Provide the (X, Y) coordinate of the cell's center where the given text is located.  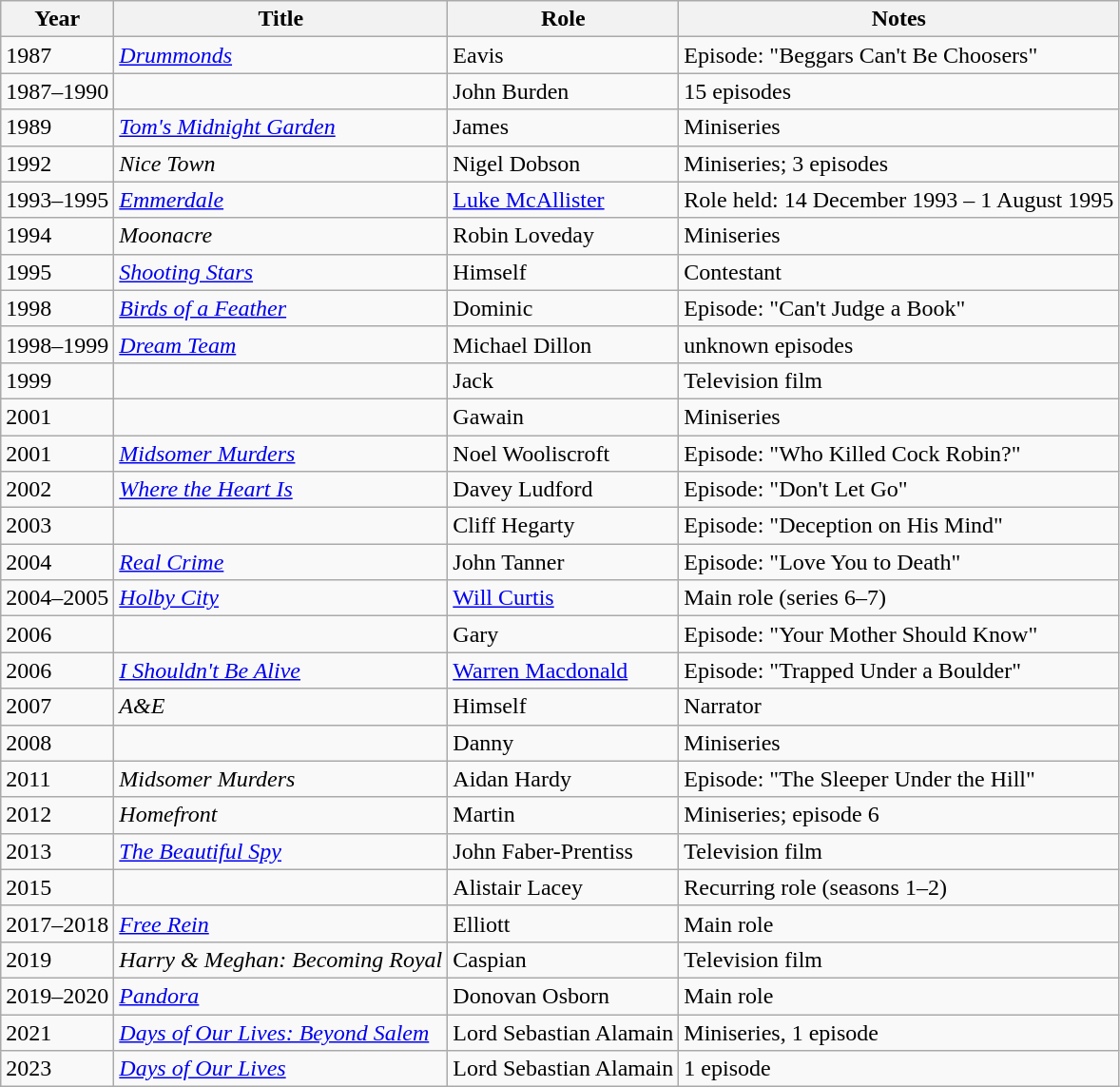
Martin (563, 815)
Moonacre (281, 236)
Noel Wooliscroft (563, 454)
Drummonds (281, 55)
Tom's Midnight Garden (281, 127)
Dream Team (281, 344)
Aidan Hardy (563, 779)
Main role (series 6–7) (899, 598)
Notes (899, 19)
Miniseries; 3 episodes (899, 164)
James (563, 127)
2011 (57, 779)
Role (563, 19)
1 episode (899, 1069)
1995 (57, 272)
1994 (57, 236)
2012 (57, 815)
Days of Our Lives (281, 1069)
Miniseries, 1 episode (899, 1032)
John Tanner (563, 562)
Episode: "Love You to Death" (899, 562)
Gary (563, 634)
2002 (57, 490)
Title (281, 19)
Elliott (563, 923)
Birds of a Feather (281, 308)
Davey Ludford (563, 490)
Narrator (899, 707)
Episode: "The Sleeper Under the Hill" (899, 779)
Miniseries; episode 6 (899, 815)
Episode: "Who Killed Cock Robin?" (899, 454)
2017–2018 (57, 923)
John Faber-Prentiss (563, 851)
Episode: "Your Mother Should Know" (899, 634)
2004–2005 (57, 598)
Where the Heart Is (281, 490)
Dominic (563, 308)
Cliff Hegarty (563, 526)
2023 (57, 1069)
Caspian (563, 960)
unknown episodes (899, 344)
2015 (57, 887)
2003 (57, 526)
Free Rein (281, 923)
A&E (281, 707)
2007 (57, 707)
1998–1999 (57, 344)
Episode: "Beggars Can't Be Choosers" (899, 55)
Recurring role (seasons 1–2) (899, 887)
Homefront (281, 815)
Holby City (281, 598)
1987–1990 (57, 91)
Episode: "Can't Judge a Book" (899, 308)
Warren Macdonald (563, 670)
Year (57, 19)
2019 (57, 960)
1989 (57, 127)
15 episodes (899, 91)
Emmerdale (281, 200)
Shooting Stars (281, 272)
1999 (57, 380)
2019–2020 (57, 996)
Gawain (563, 417)
Episode: "Don't Let Go" (899, 490)
Nigel Dobson (563, 164)
2021 (57, 1032)
Contestant (899, 272)
2008 (57, 743)
Days of Our Lives: Beyond Salem (281, 1032)
1998 (57, 308)
2004 (57, 562)
Harry & Meghan: Becoming Royal (281, 960)
Danny (563, 743)
Alistair Lacey (563, 887)
Episode: "Trapped Under a Boulder" (899, 670)
Michael Dillon (563, 344)
1992 (57, 164)
Role held: 14 December 1993 – 1 August 1995 (899, 200)
John Burden (563, 91)
Pandora (281, 996)
Eavis (563, 55)
1987 (57, 55)
Luke McAllister (563, 200)
Jack (563, 380)
Real Crime (281, 562)
1993–1995 (57, 200)
Robin Loveday (563, 236)
I Shouldn't Be Alive (281, 670)
Nice Town (281, 164)
Will Curtis (563, 598)
Episode: "Deception on His Mind" (899, 526)
2013 (57, 851)
The Beautiful Spy (281, 851)
Donovan Osborn (563, 996)
